Pinpoint the cell where the given text exists, returning its (X, Y) midpoint coordinate. 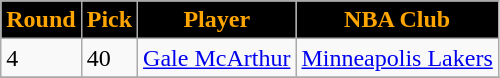
Minneapolis Lakers (397, 58)
NBA Club (397, 20)
4 (41, 58)
40 (109, 58)
Gale McArthur (217, 58)
Player (217, 20)
Round (41, 20)
Pick (109, 20)
